Capture the cell that displays the provided text and extract its [X, Y] central coordinate. 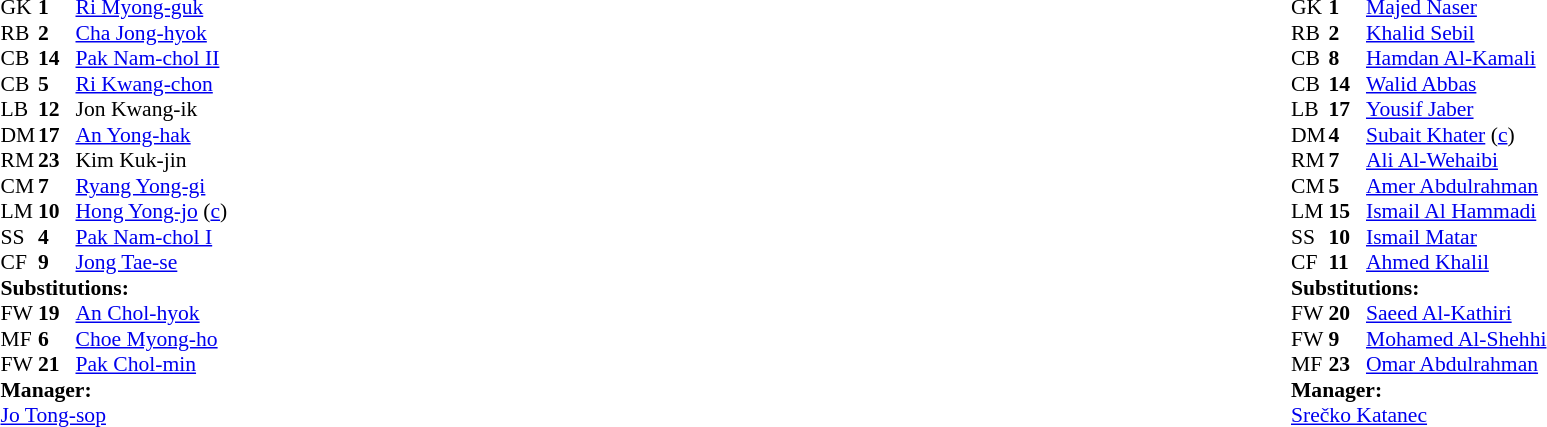
Kim Kuk-jin [152, 161]
Jong Tae-se [152, 263]
Ali Al-Wehaibi [1456, 161]
Amer Abdulrahman [1456, 186]
Pak Nam-chol I [152, 237]
Pak Chol-min [152, 365]
Khalid Sebil [1456, 33]
Ryang Yong-gi [152, 186]
Jon Kwang-ik [152, 109]
20 [1347, 313]
21 [57, 365]
6 [57, 339]
8 [1347, 59]
Cha Jong-hyok [152, 33]
Choe Myong-ho [152, 339]
An Yong-hak [152, 135]
Hamdan Al-Kamali [1456, 59]
15 [1347, 211]
11 [1347, 263]
Saeed Al-Kathiri [1456, 313]
Ri Kwang-chon [152, 84]
Hong Yong-jo (c) [152, 211]
An Chol-hyok [152, 313]
Walid Abbas [1456, 84]
Mohamed Al-Shehhi [1456, 339]
Ahmed Khalil [1456, 263]
Yousif Jaber [1456, 109]
Omar Abdulrahman [1456, 365]
19 [57, 313]
Pak Nam-chol II [152, 59]
Ismail Matar [1456, 237]
Subait Khater (c) [1456, 135]
Ismail Al Hammadi [1456, 211]
12 [57, 109]
